For the text-containing cell, return its midpoint in [X, Y] coordinate format. 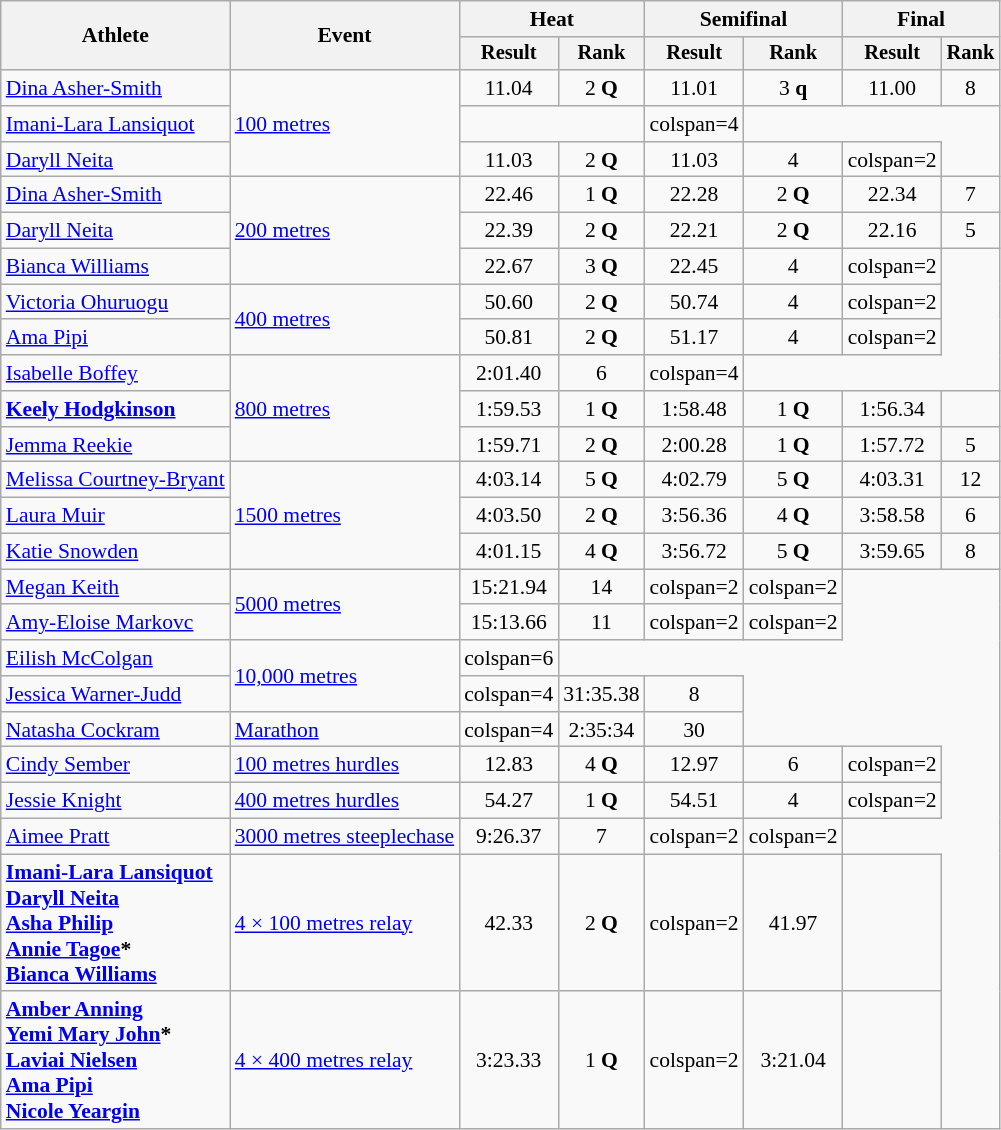
14 [601, 587]
colspan=6 [508, 658]
400 metres [345, 320]
Bianca Williams [116, 267]
Ama Pipi [116, 338]
Megan Keith [116, 587]
3:56.36 [694, 516]
4:03.31 [892, 480]
Jessie Knight [116, 801]
4:03.14 [508, 480]
11.01 [694, 88]
12 [971, 480]
Eilish McColgan [116, 658]
54.51 [694, 801]
1:59.71 [508, 445]
12.97 [694, 765]
50.60 [508, 302]
Imani-Lara Lansiquot [116, 124]
Jemma Reekie [116, 445]
4:03.50 [508, 516]
Keely Hodgkinson [116, 409]
200 metres [345, 230]
3:58.58 [892, 516]
31:35.38 [601, 694]
Heat [552, 19]
3:56.72 [694, 552]
1:56.34 [892, 409]
3:59.65 [892, 552]
22.21 [694, 231]
22.16 [892, 231]
Amber AnningYemi Mary John*Laviai NielsenAma PipiNicole Yeargin [116, 1061]
42.33 [508, 923]
Isabelle Boffey [116, 373]
3000 metres steeplechase [345, 837]
Laura Muir [116, 516]
51.17 [694, 338]
22.34 [892, 195]
30 [694, 730]
Event [345, 36]
3:21.04 [794, 1061]
9:26.37 [508, 837]
41.97 [794, 923]
5000 metres [345, 604]
Katie Snowden [116, 552]
11 [601, 623]
1:57.72 [892, 445]
11.04 [508, 88]
22.28 [694, 195]
100 metres hurdles [345, 765]
Natasha Cockram [116, 730]
2:35:34 [601, 730]
10,000 metres [345, 676]
15:13.66 [508, 623]
3 Q [601, 267]
22.67 [508, 267]
Cindy Sember [116, 765]
2:00.28 [694, 445]
Athlete [116, 36]
50.81 [508, 338]
22.39 [508, 231]
3:23.33 [508, 1061]
15:21.94 [508, 587]
4 × 100 metres relay [345, 923]
1:59.53 [508, 409]
4 × 400 metres relay [345, 1061]
22.46 [508, 195]
12.83 [508, 765]
1:58.48 [694, 409]
Marathon [345, 730]
Victoria Ohuruogu [116, 302]
100 metres [345, 124]
Melissa Courtney-Bryant [116, 480]
400 metres hurdles [345, 801]
11.00 [892, 88]
4:01.15 [508, 552]
Semifinal [744, 19]
Final [922, 19]
2:01.40 [508, 373]
Imani-Lara LansiquotDaryll NeitaAsha PhilipAnnie Tagoe*Bianca Williams [116, 923]
1500 metres [345, 516]
Jessica Warner-Judd [116, 694]
4:02.79 [694, 480]
22.45 [694, 267]
3 q [794, 88]
54.27 [508, 801]
Amy-Eloise Markovc [116, 623]
Aimee Pratt [116, 837]
800 metres [345, 408]
50.74 [694, 302]
